Find where the given text appears and provide that cell's center as (x, y) coordinate. 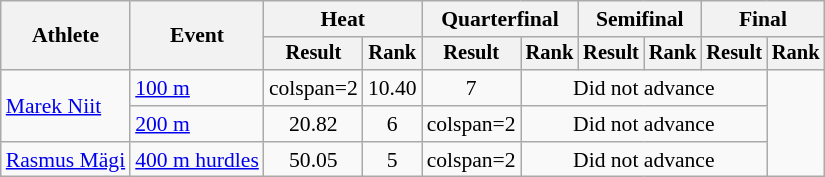
Marek Niit (66, 106)
20.82 (314, 124)
200 m (197, 124)
Heat (343, 19)
7 (472, 88)
Event (197, 36)
Semifinal (640, 19)
Athlete (66, 36)
Quarterfinal (500, 19)
6 (392, 124)
Final (762, 19)
100 m (197, 88)
10.40 (392, 88)
